Search for the cell housing the specified text and yield its (x, y) center coordinate. 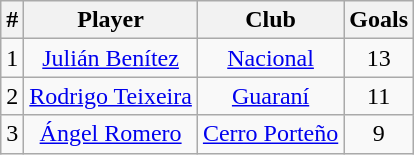
Guaraní (270, 96)
Player (111, 20)
1 (12, 58)
Rodrigo Teixeira (111, 96)
Nacional (270, 58)
Club (270, 20)
3 (12, 134)
2 (12, 96)
9 (379, 134)
# (12, 20)
Ángel Romero (111, 134)
11 (379, 96)
13 (379, 58)
Cerro Porteño (270, 134)
Goals (379, 20)
Julián Benítez (111, 58)
